For the text-containing cell, return its midpoint in (x, y) coordinate format. 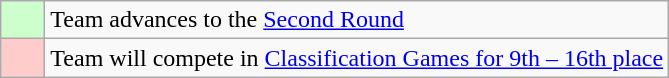
Team advances to the Second Round (357, 20)
Team will compete in Classification Games for 9th – 16th place (357, 58)
